From the cell containing the given text, extract its center point as [X, Y] coordinate. 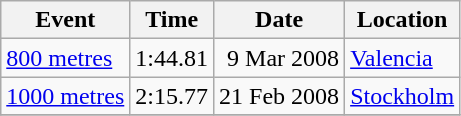
Stockholm [402, 96]
800 metres [66, 58]
9 Mar 2008 [280, 58]
2:15.77 [172, 96]
Location [402, 20]
1:44.81 [172, 58]
Valencia [402, 58]
1000 metres [66, 96]
Event [66, 20]
Date [280, 20]
21 Feb 2008 [280, 96]
Time [172, 20]
